For the text-containing cell, return its midpoint in [X, Y] coordinate format. 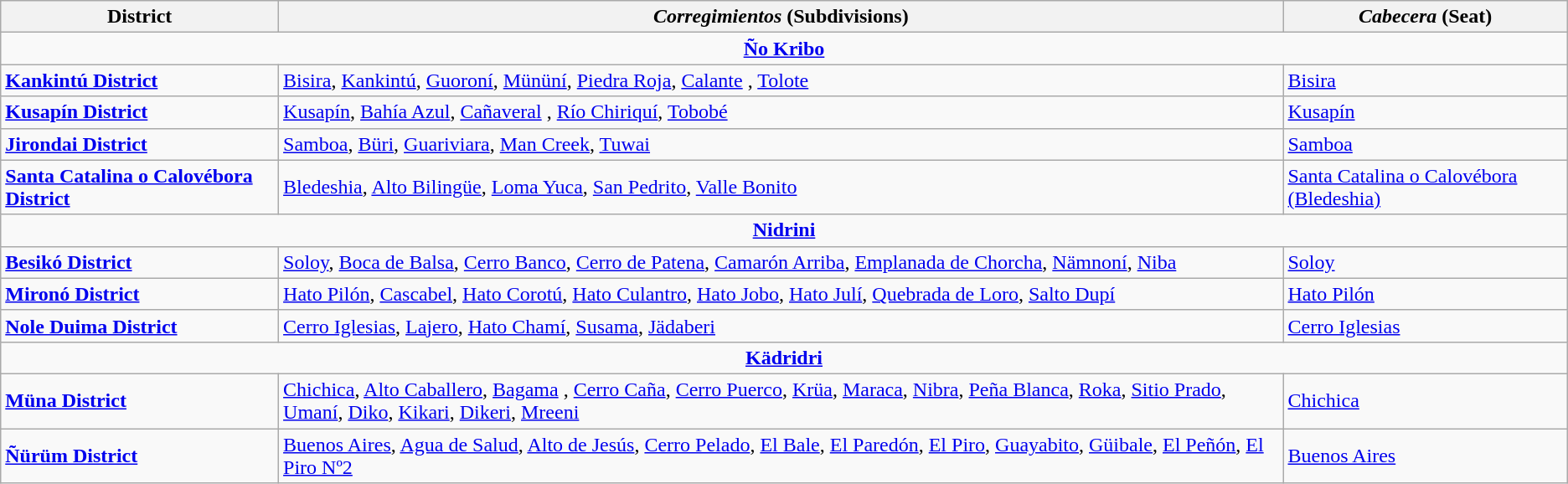
Buenos Aires [1426, 456]
Santa Catalina o Calovébora District [140, 188]
Samboa, Büri, Guariviara, Man Creek, Tuwai [781, 144]
Kusapín, Bahía Azul, Cañaveral , Río Chiriquí, Tobobé [781, 112]
Nidrini [784, 230]
Bledeshia, Alto Bilingüe, Loma Yuca, San Pedrito, Valle Bonito [781, 188]
Kusapín District [140, 112]
Chichica, Alto Caballero, Bagama , Cerro Caña, Cerro Puerco, Krüa, Maraca, Nibra, Peña Blanca, Roka, Sitio Prado, Umaní, Diko, Kikari, Dikeri, Mreeni [781, 400]
Santa Catalina o Calovébora (Bledeshia) [1426, 188]
Ño Kribo [784, 49]
Cerro Iglesias [1426, 326]
Samboa [1426, 144]
Jirondai District [140, 144]
Nole Duima District [140, 326]
Soloy [1426, 262]
Besikó District [140, 262]
Mironó District [140, 294]
Kankintú District [140, 80]
Müna District [140, 400]
Cerro Iglesias, Lajero, Hato Chamí, Susama, Jädaberi [781, 326]
Soloy, Boca de Balsa, Cerro Banco, Cerro de Patena, Camarón Arriba, Emplanada de Chorcha, Nämnoní, Niba [781, 262]
Ñürüm District [140, 456]
Cabecera (Seat) [1426, 17]
District [140, 17]
Corregimientos (Subdivisions) [781, 17]
Hato Pilón, Cascabel, Hato Corotú, Hato Culantro, Hato Jobo, Hato Julí, Quebrada de Loro, Salto Dupí [781, 294]
Kusapín [1426, 112]
Buenos Aires, Agua de Salud, Alto de Jesús, Cerro Pelado, El Bale, El Paredón, El Piro, Guayabito, Güibale, El Peñón, El Piro Nº2 [781, 456]
Hato Pilón [1426, 294]
Kädridri [784, 358]
Bisira [1426, 80]
Bisira, Kankintú, Guoroní, Mününí, Piedra Roja, Calante , Tolote [781, 80]
Chichica [1426, 400]
